Locate the cell with the specified text and output its (X, Y) center coordinate. 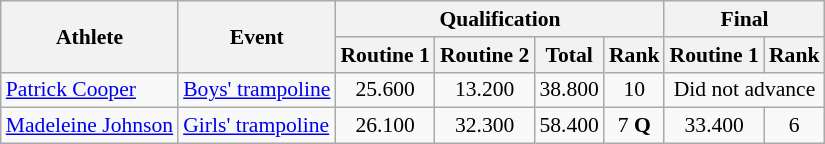
Boys' trampoline (256, 90)
32.300 (484, 126)
Qualification (500, 19)
58.400 (568, 126)
Madeleine Johnson (90, 126)
Girls' trampoline (256, 126)
Routine 2 (484, 55)
Did not advance (744, 90)
Event (256, 36)
Athlete (90, 36)
38.800 (568, 90)
25.600 (384, 90)
7 Q (634, 126)
Final (744, 19)
10 (634, 90)
33.400 (714, 126)
13.200 (484, 90)
Total (568, 55)
Patrick Cooper (90, 90)
26.100 (384, 126)
6 (794, 126)
